Extract the [x, y] coordinate from the center of the cell holding the provided text.  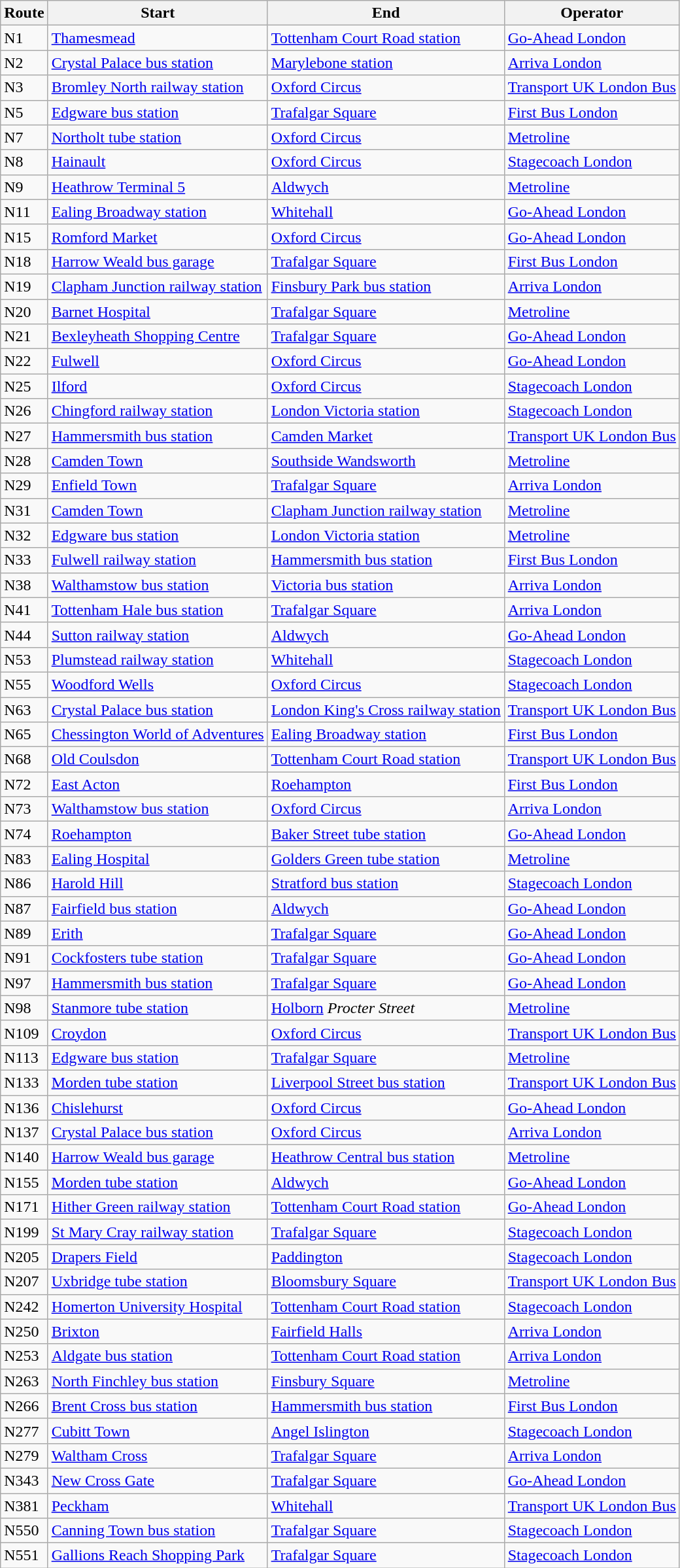
N28 [24, 461]
Camden Market [386, 436]
N109 [24, 1033]
Brixton [158, 1331]
Plumstead railway station [158, 659]
Canning Town bus station [158, 1531]
Croydon [158, 1033]
Fairfield Halls [386, 1331]
Route [24, 13]
N242 [24, 1307]
Angel Islington [386, 1431]
Holborn Procter Street [386, 1008]
N133 [24, 1082]
East Acton [158, 784]
Fairfield bus station [158, 909]
Uxbridge tube station [158, 1282]
Victoria bus station [386, 585]
N205 [24, 1257]
N68 [24, 759]
Hither Green railway station [158, 1207]
N8 [24, 162]
N15 [24, 237]
Gallions Reach Shopping Park [158, 1556]
Aldgate bus station [158, 1356]
N25 [24, 386]
Heathrow Terminal 5 [158, 187]
Barnet Hospital [158, 312]
N279 [24, 1456]
Ealing Hospital [158, 859]
N253 [24, 1356]
N72 [24, 784]
N343 [24, 1480]
Finsbury Park bus station [386, 286]
N41 [24, 610]
London King's Cross railway station [386, 709]
N74 [24, 834]
N155 [24, 1182]
N98 [24, 1008]
Romford Market [158, 237]
Bromley North railway station [158, 88]
Old Coulsdon [158, 759]
N550 [24, 1531]
N20 [24, 312]
N137 [24, 1133]
N65 [24, 735]
Marylebone station [386, 63]
Golders Green tube station [386, 859]
N32 [24, 535]
N2 [24, 63]
Erith [158, 933]
N86 [24, 884]
N29 [24, 486]
Fulwell [158, 361]
N277 [24, 1431]
St Mary Cray railway station [158, 1232]
N55 [24, 684]
N83 [24, 859]
N551 [24, 1556]
N38 [24, 585]
N22 [24, 361]
Fulwell railway station [158, 560]
N73 [24, 809]
Bloomsbury Square [386, 1282]
Sutton railway station [158, 635]
N7 [24, 137]
Hainault [158, 162]
Stanmore tube station [158, 1008]
Cockfosters tube station [158, 958]
Ilford [158, 386]
Homerton University Hospital [158, 1307]
N44 [24, 635]
N89 [24, 933]
N3 [24, 88]
Tottenham Hale bus station [158, 610]
N263 [24, 1381]
Enfield Town [158, 486]
N113 [24, 1058]
Finsbury Square [386, 1381]
N207 [24, 1282]
Peckham [158, 1505]
N140 [24, 1158]
Start [158, 13]
Chislehurst [158, 1108]
N19 [24, 286]
Northolt tube station [158, 137]
N87 [24, 909]
Bexleyheath Shopping Centre [158, 337]
Chessington World of Adventures [158, 735]
N91 [24, 958]
N11 [24, 212]
N31 [24, 510]
Paddington [386, 1257]
N97 [24, 983]
Liverpool Street bus station [386, 1082]
Heathrow Central bus station [386, 1158]
N26 [24, 411]
Thamesmead [158, 38]
N381 [24, 1505]
New Cross Gate [158, 1480]
Chingford railway station [158, 411]
N18 [24, 261]
N5 [24, 112]
Cubitt Town [158, 1431]
N53 [24, 659]
N27 [24, 436]
N33 [24, 560]
Operator [592, 13]
Stratford bus station [386, 884]
N9 [24, 187]
N63 [24, 709]
N1 [24, 38]
Baker Street tube station [386, 834]
N21 [24, 337]
Brent Cross bus station [158, 1406]
Woodford Wells [158, 684]
N136 [24, 1108]
Southside Wandsworth [386, 461]
N199 [24, 1232]
N250 [24, 1331]
Drapers Field [158, 1257]
N171 [24, 1207]
N266 [24, 1406]
North Finchley bus station [158, 1381]
End [386, 13]
Waltham Cross [158, 1456]
Harold Hill [158, 884]
